For the text-containing cell, return its midpoint in (X, Y) coordinate format. 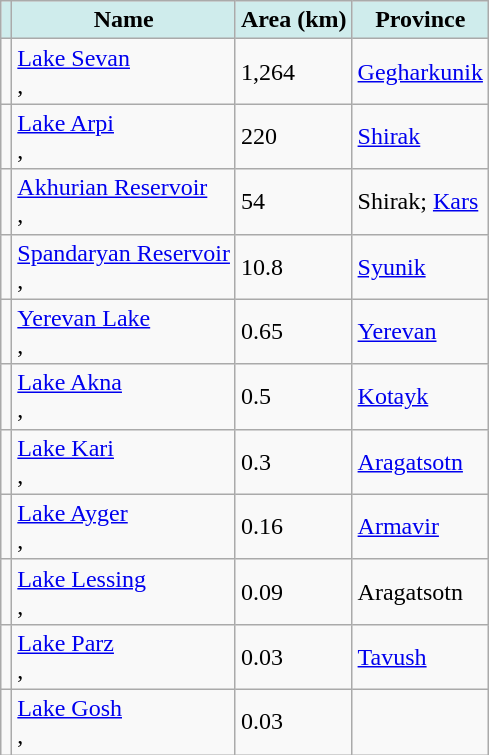
Shirak; Kars (420, 202)
0.3 (294, 462)
220 (294, 136)
Armavir (420, 526)
Akhurian Reservoir, (124, 202)
Kotayk (420, 396)
Tavush (420, 656)
Lake Akna, (124, 396)
Spandaryan Reservoir, (124, 266)
Gegharkunik (420, 72)
Lake Kari, (124, 462)
0.65 (294, 332)
Lake Lessing, (124, 592)
Lake Arpi, (124, 136)
Province (420, 20)
Shirak (420, 136)
0.5 (294, 396)
Yerevan Lake, (124, 332)
Lake Sevan, (124, 72)
Yerevan (420, 332)
Lake Ayger, (124, 526)
Area (km) (294, 20)
Name (124, 20)
Syunik (420, 266)
Lake Parz, (124, 656)
0.16 (294, 526)
1,264 (294, 72)
0.09 (294, 592)
10.8 (294, 266)
Lake Gosh, (124, 722)
54 (294, 202)
